Identify which cell holds the provided text, then report its (X, Y) central coordinate. 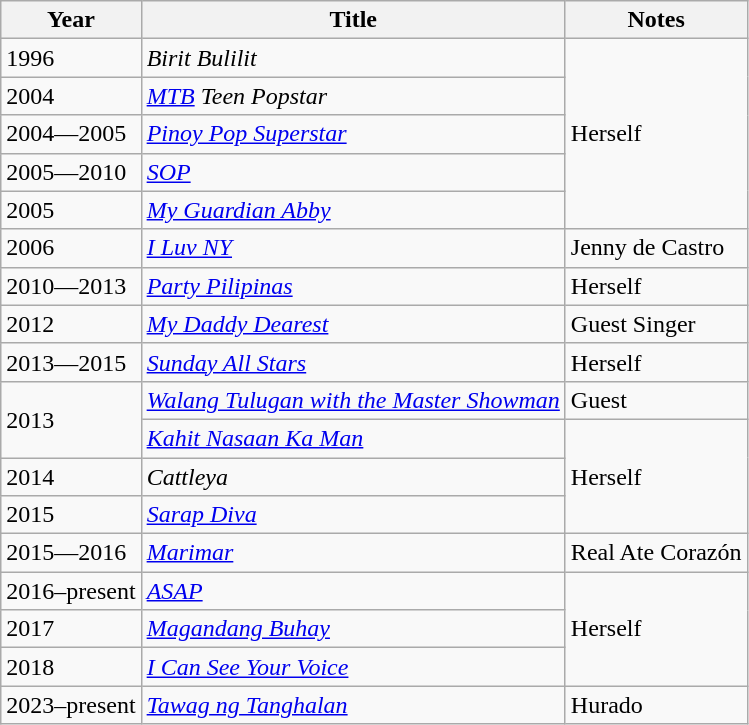
Kahit Nasaan Ka Man (353, 438)
Title (353, 20)
2004—2005 (71, 134)
Marimar (353, 553)
2013 (71, 419)
2017 (71, 629)
2018 (71, 667)
Real Ate Corazón (656, 553)
Sarap Diva (353, 515)
2012 (71, 324)
2005—2010 (71, 172)
SOP (353, 172)
2006 (71, 248)
2013—2015 (71, 362)
Party Pilipinas (353, 286)
Walang Tulugan with the Master Showman (353, 400)
Pinoy Pop Superstar (353, 134)
Magandang Buhay (353, 629)
2004 (71, 96)
Birit Bulilit (353, 58)
Jenny de Castro (656, 248)
2005 (71, 210)
2015—2016 (71, 553)
1996 (71, 58)
2014 (71, 477)
Guest (656, 400)
Hurado (656, 705)
2010—2013 (71, 286)
Tawag ng Tanghalan (353, 705)
Guest Singer (656, 324)
My Daddy Dearest (353, 324)
2016–present (71, 591)
2023–present (71, 705)
ASAP (353, 591)
Sunday All Stars (353, 362)
I Luv NY (353, 248)
Year (71, 20)
MTB Teen Popstar (353, 96)
2015 (71, 515)
Cattleya (353, 477)
My Guardian Abby (353, 210)
Notes (656, 20)
I Can See Your Voice (353, 667)
